Identify which cell holds the provided text, then report its (x, y) central coordinate. 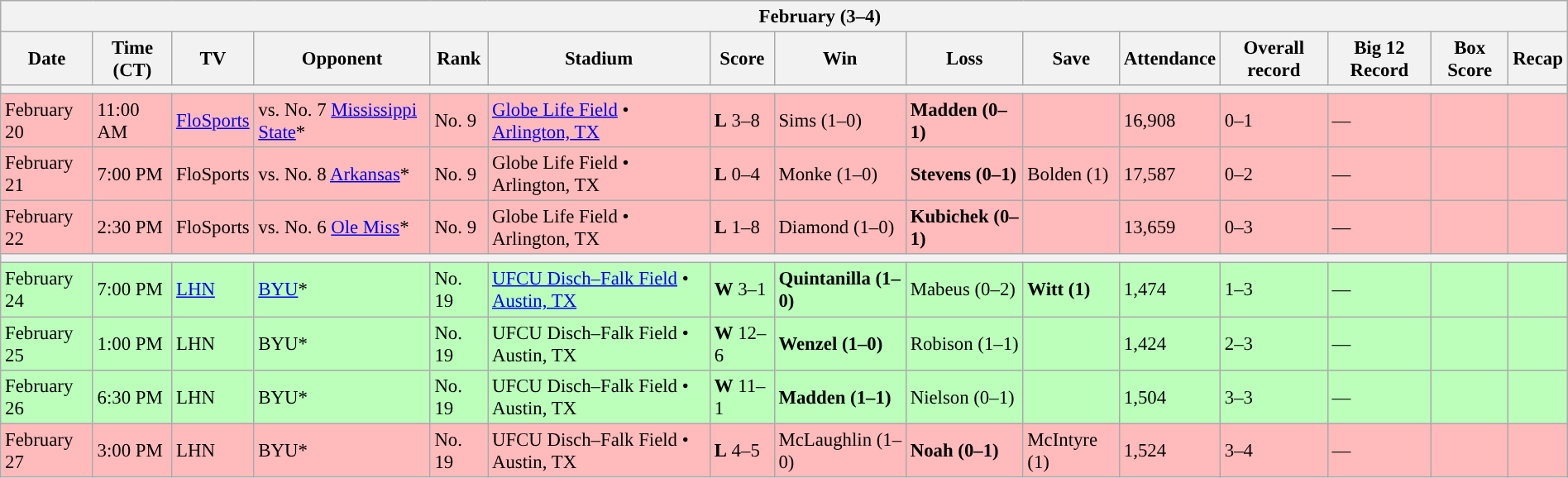
1,474 (1169, 289)
3:00 PM (132, 450)
1–3 (1274, 289)
Attendance (1169, 58)
Score (742, 58)
L 1–8 (742, 228)
Recap (1538, 58)
Stevens (0–1) (964, 174)
2:30 PM (132, 228)
L 4–5 (742, 450)
1,424 (1169, 342)
L 3–8 (742, 121)
Wenzel (1–0) (840, 342)
0–1 (1274, 121)
Overall record (1274, 58)
vs. No. 7 Mississippi State* (342, 121)
0–2 (1274, 174)
W 3–1 (742, 289)
February (3–4) (784, 17)
Box Score (1470, 58)
L 0–4 (742, 174)
2–3 (1274, 342)
Opponent (342, 58)
February 26 (46, 397)
1,504 (1169, 397)
Robison (1–1) (964, 342)
Sims (1–0) (840, 121)
0–3 (1274, 228)
Rank (459, 58)
February 21 (46, 174)
vs. No. 8 Arkansas* (342, 174)
Witt (1) (1071, 289)
6:30 PM (132, 397)
Big 12 Record (1379, 58)
February 24 (46, 289)
11:00 AM (132, 121)
3–3 (1274, 397)
Diamond (1–0) (840, 228)
February 20 (46, 121)
Mabeus (0–2) (964, 289)
February 22 (46, 228)
17,587 (1169, 174)
Time (CT) (132, 58)
McLaughlin (1–0) (840, 450)
Win (840, 58)
February 27 (46, 450)
3–4 (1274, 450)
W 12–6 (742, 342)
McIntyre (1) (1071, 450)
Kubichek (0–1) (964, 228)
13,659 (1169, 228)
16,908 (1169, 121)
Stadium (599, 58)
Bolden (1) (1071, 174)
W 11–1 (742, 397)
1,524 (1169, 450)
Date (46, 58)
Quintanilla (1–0) (840, 289)
TV (213, 58)
Nielson (0–1) (964, 397)
Save (1071, 58)
Noah (0–1) (964, 450)
Madden (0–1) (964, 121)
Madden (1–1) (840, 397)
February 25 (46, 342)
Monke (1–0) (840, 174)
1:00 PM (132, 342)
Loss (964, 58)
vs. No. 6 Ole Miss* (342, 228)
